Output the (X, Y) coordinate of the center of the cell containing the given text.  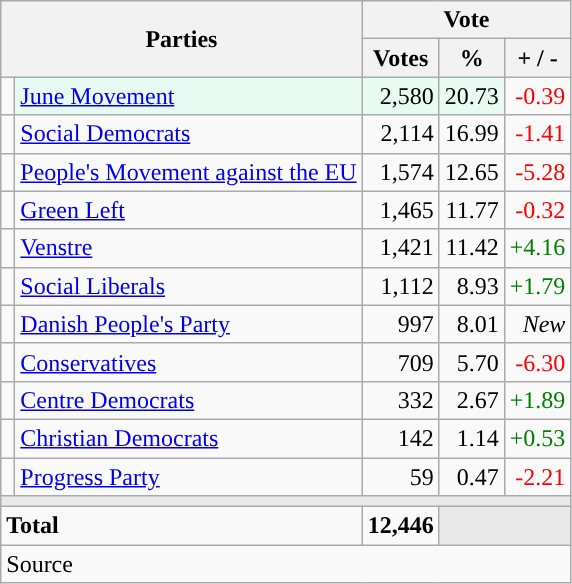
Votes (400, 58)
Green Left (188, 210)
Centre Democrats (188, 400)
+1.89 (538, 400)
5.70 (472, 362)
2,114 (400, 134)
2.67 (472, 400)
-0.39 (538, 96)
-1.41 (538, 134)
New (538, 324)
-2.21 (538, 477)
% (472, 58)
Total (182, 526)
11.77 (472, 210)
Parties (182, 39)
Social Liberals (188, 286)
12,446 (400, 526)
0.47 (472, 477)
People's Movement against the EU (188, 172)
1,112 (400, 286)
+4.16 (538, 248)
997 (400, 324)
-6.30 (538, 362)
709 (400, 362)
Conservatives (188, 362)
Progress Party (188, 477)
8.93 (472, 286)
1.14 (472, 438)
Venstre (188, 248)
1,465 (400, 210)
+0.53 (538, 438)
59 (400, 477)
-0.32 (538, 210)
-5.28 (538, 172)
142 (400, 438)
2,580 (400, 96)
8.01 (472, 324)
Source (286, 564)
Social Democrats (188, 134)
1,421 (400, 248)
12.65 (472, 172)
+1.79 (538, 286)
20.73 (472, 96)
Danish People's Party (188, 324)
Vote (466, 20)
1,574 (400, 172)
+ / - (538, 58)
Christian Democrats (188, 438)
11.42 (472, 248)
June Movement (188, 96)
16.99 (472, 134)
332 (400, 400)
